Output the [x, y] coordinate of the center of the cell containing the given text.  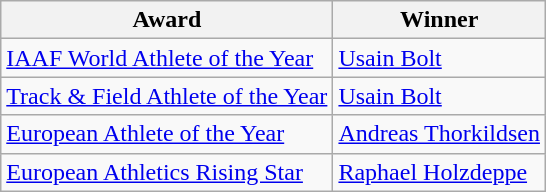
Winner [440, 20]
Track & Field Athlete of the Year [167, 96]
IAAF World Athlete of the Year [167, 58]
Andreas Thorkildsen [440, 134]
Award [167, 20]
European Athletics Rising Star [167, 172]
European Athlete of the Year [167, 134]
Raphael Holzdeppe [440, 172]
